Output the (X, Y) coordinate of the center of the cell containing the given text.  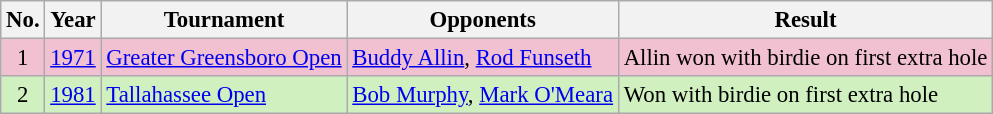
1971 (73, 58)
Greater Greensboro Open (224, 58)
1981 (73, 95)
Bob Murphy, Mark O'Meara (482, 95)
No. (23, 20)
Year (73, 20)
Tournament (224, 20)
2 (23, 95)
Buddy Allin, Rod Funseth (482, 58)
Result (805, 20)
Won with birdie on first extra hole (805, 95)
1 (23, 58)
Allin won with birdie on first extra hole (805, 58)
Opponents (482, 20)
Tallahassee Open (224, 95)
